Pinpoint the cell where the given text exists, returning its [X, Y] midpoint coordinate. 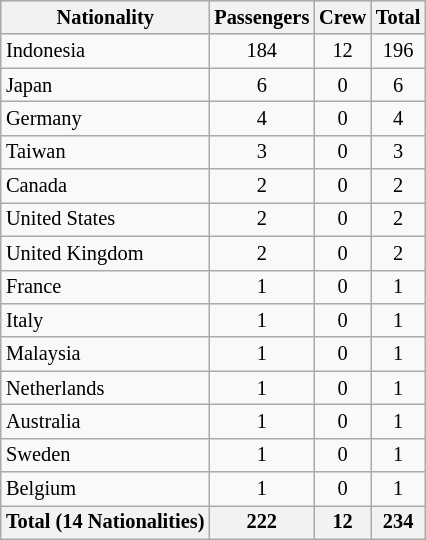
Passengers [262, 18]
196 [398, 51]
Total (14 Nationalities) [105, 523]
Taiwan [105, 152]
Crew [342, 18]
Netherlands [105, 388]
Belgium [105, 489]
United States [105, 220]
France [105, 287]
Germany [105, 119]
234 [398, 523]
Italy [105, 321]
United Kingdom [105, 253]
222 [262, 523]
Australia [105, 422]
184 [262, 51]
Nationality [105, 18]
Total [398, 18]
Sweden [105, 455]
Indonesia [105, 51]
Malaysia [105, 354]
Canada [105, 186]
Japan [105, 85]
